Extract the (x, y) coordinate from the center of the cell holding the provided text.  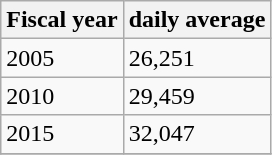
29,459 (197, 96)
2005 (62, 58)
Fiscal year (62, 20)
26,251 (197, 58)
daily average (197, 20)
2015 (62, 134)
2010 (62, 96)
32,047 (197, 134)
